Find where the given text appears and provide that cell's center as [x, y] coordinate. 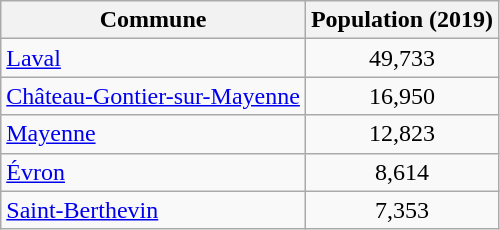
12,823 [402, 134]
Laval [154, 58]
Mayenne [154, 134]
Évron [154, 172]
8,614 [402, 172]
Château-Gontier-sur-Mayenne [154, 96]
49,733 [402, 58]
Commune [154, 20]
16,950 [402, 96]
Population (2019) [402, 20]
7,353 [402, 210]
Saint-Berthevin [154, 210]
